Capture the cell that displays the provided text and extract its (X, Y) central coordinate. 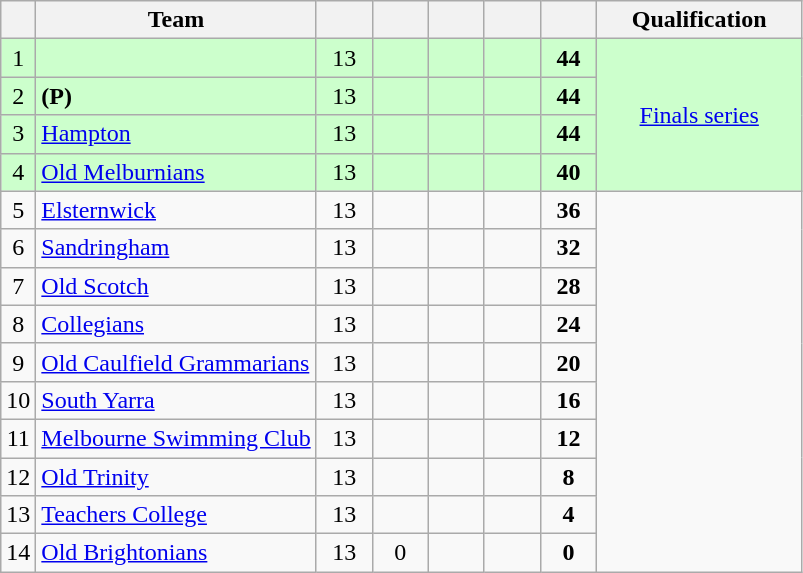
16 (568, 400)
Hampton (176, 134)
Team (176, 20)
40 (568, 172)
Sandringham (176, 248)
36 (568, 210)
Teachers College (176, 515)
11 (18, 438)
Old Melburnians (176, 172)
5 (18, 210)
7 (18, 286)
9 (18, 362)
2 (18, 96)
28 (568, 286)
Qualification (700, 20)
(P) (176, 96)
Old Scotch (176, 286)
24 (568, 324)
6 (18, 248)
Old Brightonians (176, 553)
3 (18, 134)
20 (568, 362)
Old Trinity (176, 477)
Elsternwick (176, 210)
14 (18, 553)
10 (18, 400)
1 (18, 58)
Finals series (700, 115)
Melbourne Swimming Club (176, 438)
32 (568, 248)
South Yarra (176, 400)
Old Caulfield Grammarians (176, 362)
Collegians (176, 324)
